Find where the given text appears and provide that cell's center as [X, Y] coordinate. 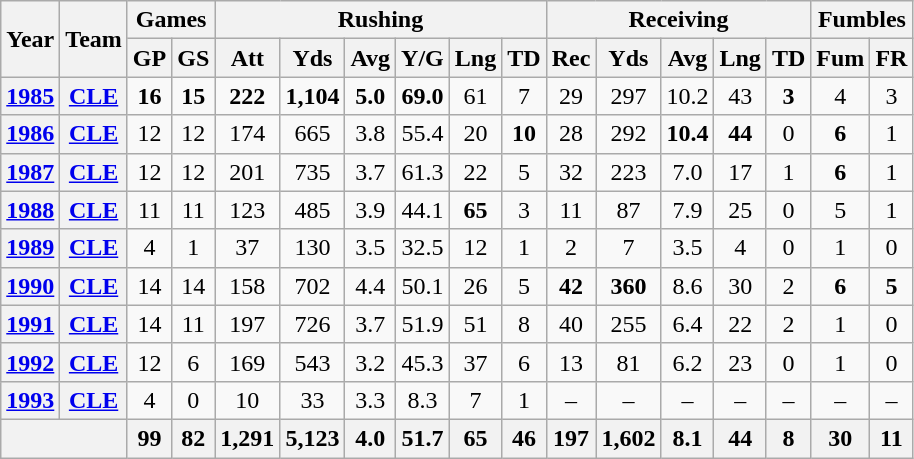
Rec [571, 58]
10.4 [688, 134]
Y/G [423, 58]
FR [892, 58]
61 [475, 96]
174 [248, 134]
20 [475, 134]
130 [312, 248]
44.1 [423, 210]
81 [628, 362]
360 [628, 286]
8.1 [688, 438]
297 [628, 96]
Team [94, 39]
13 [571, 362]
223 [628, 172]
5.0 [370, 96]
1990 [30, 286]
Fumbles [862, 20]
292 [628, 134]
726 [312, 324]
1,291 [248, 438]
10.2 [688, 96]
123 [248, 210]
46 [524, 438]
6.4 [688, 324]
55.4 [423, 134]
40 [571, 324]
222 [248, 96]
69.0 [423, 96]
1992 [30, 362]
Receiving [678, 20]
169 [248, 362]
Att [248, 58]
43 [740, 96]
3.2 [370, 362]
735 [312, 172]
51 [475, 324]
51.7 [423, 438]
82 [194, 438]
Games [170, 20]
51.9 [423, 324]
1987 [30, 172]
5,123 [312, 438]
7.0 [688, 172]
158 [248, 286]
87 [628, 210]
1988 [30, 210]
Year [30, 39]
GS [194, 58]
4.4 [370, 286]
26 [475, 286]
1993 [30, 400]
15 [194, 96]
4.0 [370, 438]
Rushing [380, 20]
32.5 [423, 248]
8.3 [423, 400]
485 [312, 210]
6.2 [688, 362]
17 [740, 172]
45.3 [423, 362]
1989 [30, 248]
3.8 [370, 134]
1985 [30, 96]
50.1 [423, 286]
23 [740, 362]
Fum [840, 58]
29 [571, 96]
1986 [30, 134]
1,602 [628, 438]
42 [571, 286]
1991 [30, 324]
32 [571, 172]
28 [571, 134]
61.3 [423, 172]
1,104 [312, 96]
7.9 [688, 210]
3.9 [370, 210]
8.6 [688, 286]
GP [149, 58]
201 [248, 172]
665 [312, 134]
25 [740, 210]
99 [149, 438]
33 [312, 400]
16 [149, 96]
3.3 [370, 400]
255 [628, 324]
702 [312, 286]
543 [312, 362]
